Return the (x, y) coordinate for the center point of the cell that contains the specified text.  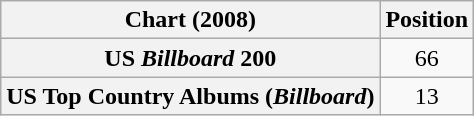
US Top Country Albums (Billboard) (190, 96)
Chart (2008) (190, 20)
66 (427, 58)
US Billboard 200 (190, 58)
13 (427, 96)
Position (427, 20)
